Output the [x, y] coordinate of the center of the cell containing the given text.  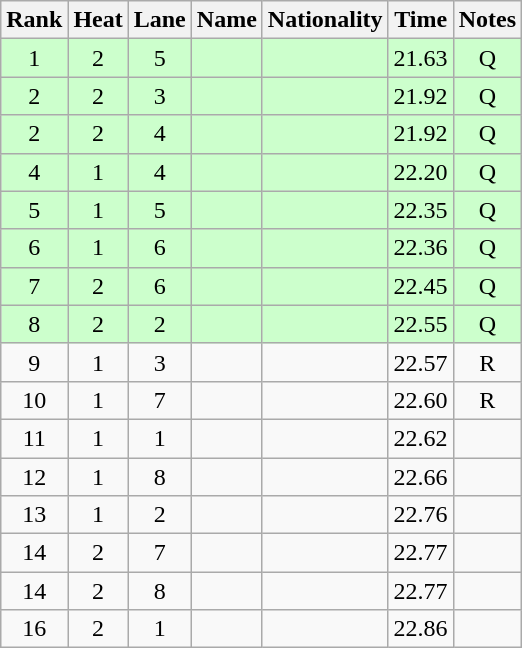
Lane [160, 20]
9 [34, 362]
22.55 [420, 324]
22.66 [420, 477]
11 [34, 438]
16 [34, 629]
22.20 [420, 172]
Nationality [325, 20]
Name [226, 20]
13 [34, 515]
Time [420, 20]
12 [34, 477]
22.36 [420, 248]
22.57 [420, 362]
22.86 [420, 629]
22.60 [420, 400]
22.76 [420, 515]
Rank [34, 20]
21.63 [420, 58]
22.62 [420, 438]
Heat [98, 20]
22.45 [420, 286]
10 [34, 400]
22.35 [420, 210]
Notes [487, 20]
